Return [x, y] of the center of cell containing provided text 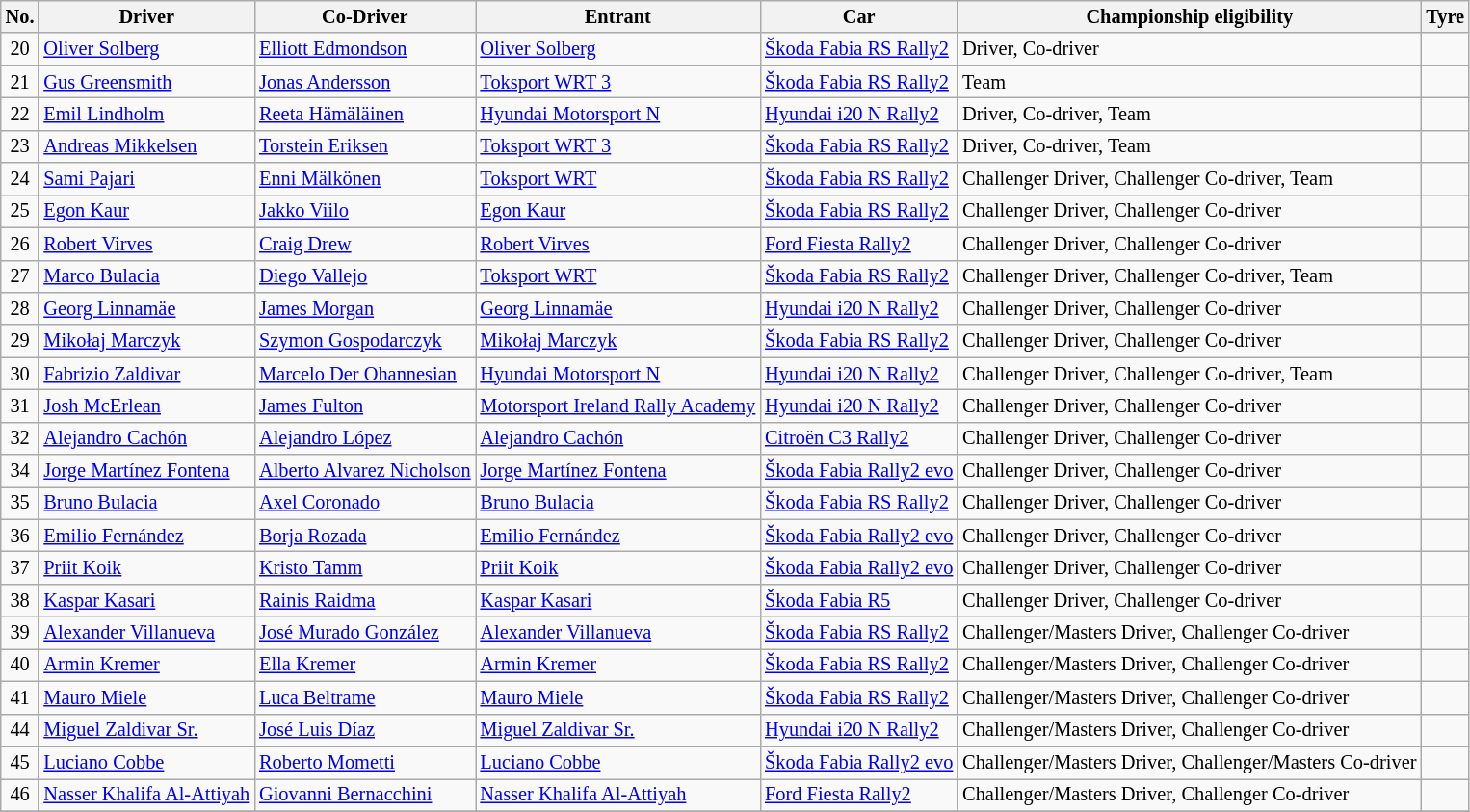
Co-Driver [364, 16]
46 [20, 795]
Szymon Gospodarczyk [364, 341]
44 [20, 730]
Gus Greensmith [146, 82]
35 [20, 503]
41 [20, 697]
Roberto Mometti [364, 762]
James Morgan [364, 308]
Tyre [1445, 16]
34 [20, 471]
Marcelo Der Ohannesian [364, 374]
38 [20, 600]
Car [859, 16]
Driver [146, 16]
31 [20, 406]
Reeta Hämäläinen [364, 114]
Axel Coronado [364, 503]
Motorsport Ireland Rally Academy [618, 406]
30 [20, 374]
James Fulton [364, 406]
36 [20, 536]
Kristo Tamm [364, 567]
29 [20, 341]
Giovanni Bernacchini [364, 795]
Championship eligibility [1189, 16]
Emil Lindholm [146, 114]
Rainis Raidma [364, 600]
Diego Vallejo [364, 276]
Elliott Edmondson [364, 49]
Škoda Fabia R5 [859, 600]
Craig Drew [364, 244]
Citroën C3 Rally2 [859, 438]
22 [20, 114]
José Murado González [364, 633]
28 [20, 308]
Torstein Eriksen [364, 146]
Ella Kremer [364, 665]
39 [20, 633]
Driver, Co-driver [1189, 49]
No. [20, 16]
24 [20, 179]
Sami Pajari [146, 179]
21 [20, 82]
Borja Rozada [364, 536]
Jonas Andersson [364, 82]
45 [20, 762]
Enni Mälkönen [364, 179]
Marco Bulacia [146, 276]
25 [20, 211]
20 [20, 49]
Jakko Viilo [364, 211]
Alberto Alvarez Nicholson [364, 471]
José Luis Díaz [364, 730]
Andreas Mikkelsen [146, 146]
Josh McErlean [146, 406]
Challenger/Masters Driver, Challenger/Masters Co-driver [1189, 762]
Luca Beltrame [364, 697]
40 [20, 665]
Fabrizio Zaldivar [146, 374]
Alejandro López [364, 438]
Team [1189, 82]
26 [20, 244]
27 [20, 276]
32 [20, 438]
37 [20, 567]
23 [20, 146]
Entrant [618, 16]
